From the cell containing the given text, extract its center point as [x, y] coordinate. 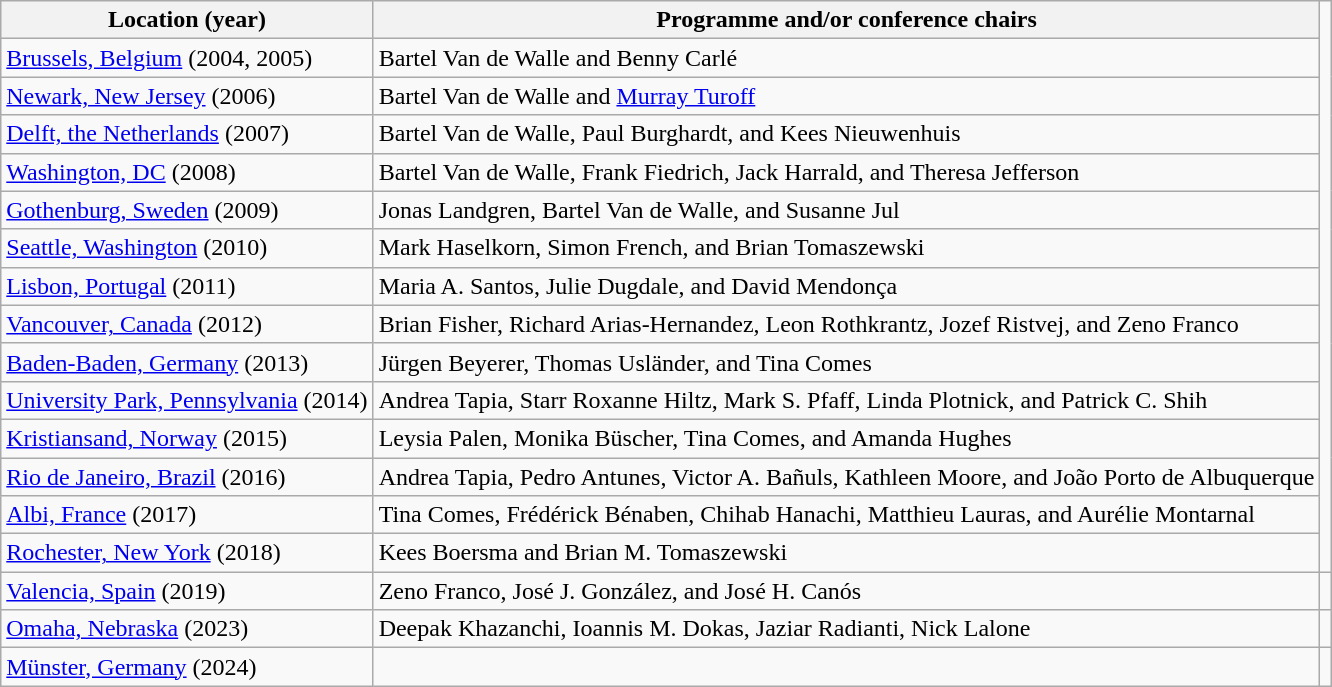
Seattle, Washington (2010) [187, 248]
Bartel Van de Walle, Frank Fiedrich, Jack Harrald, and Theresa Jefferson [846, 172]
Leysia Palen, Monika Büscher, Tina Comes, and Amanda Hughes [846, 438]
Baden-Baden, Germany (2013) [187, 362]
Bartel Van de Walle, Paul Burghardt, and Kees Nieuwenhuis [846, 134]
Newark, New Jersey (2006) [187, 96]
Zeno Franco, José J. González, and José H. Canós [846, 591]
Lisbon, Portugal (2011) [187, 286]
Location (year) [187, 20]
Bartel Van de Walle and Benny Carlé [846, 58]
Washington, DC (2008) [187, 172]
Andrea Tapia, Starr Roxanne Hiltz, Mark S. Pfaff, Linda Plotnick, and Patrick C. Shih [846, 400]
Omaha, Nebraska (2023) [187, 629]
Jürgen Beyerer, Thomas Usländer, and Tina Comes [846, 362]
Programme and/or conference chairs [846, 20]
Mark Haselkorn, Simon French, and Brian Tomaszewski [846, 248]
Vancouver, Canada (2012) [187, 324]
Kristiansand, Norway (2015) [187, 438]
Brian Fisher, Richard Arias-Hernandez, Leon Rothkrantz, Jozef Ristvej, and Zeno Franco [846, 324]
Andrea Tapia, Pedro Antunes, Victor A. Bañuls, Kathleen Moore, and João Porto de Albuquerque [846, 477]
Deepak Khazanchi, Ioannis M. Dokas, Jaziar Radianti, Nick Lalone [846, 629]
Rochester, New York (2018) [187, 553]
Brussels, Belgium (2004, 2005) [187, 58]
Münster, Germany (2024) [187, 667]
Delft, the Netherlands (2007) [187, 134]
Tina Comes, Frédérick Bénaben, Chihab Hanachi, Matthieu Lauras, and Aurélie Montarnal [846, 515]
University Park, Pennsylvania (2014) [187, 400]
Kees Boersma and Brian M. Tomaszewski [846, 553]
Maria A. Santos, Julie Dugdale, and David Mendonça [846, 286]
Gothenburg, Sweden (2009) [187, 210]
Bartel Van de Walle and Murray Turoff [846, 96]
Albi, France (2017) [187, 515]
Rio de Janeiro, Brazil (2016) [187, 477]
Jonas Landgren, Bartel Van de Walle, and Susanne Jul [846, 210]
Valencia, Spain (2019) [187, 591]
